Capture the cell that displays the provided text and extract its (X, Y) central coordinate. 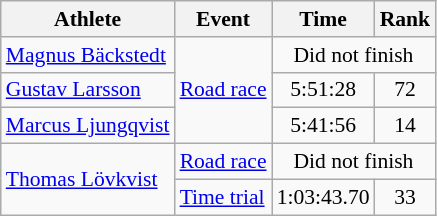
33 (406, 197)
1:03:43.70 (324, 197)
Rank (406, 19)
14 (406, 126)
Magnus Bäckstedt (88, 55)
5:41:56 (324, 126)
5:51:28 (324, 90)
72 (406, 90)
Thomas Lövkvist (88, 180)
Marcus Ljungqvist (88, 126)
Gustav Larsson (88, 90)
Event (224, 19)
Time (324, 19)
Time trial (224, 197)
Athlete (88, 19)
